Output the (x, y) coordinate of the center of the cell containing the given text.  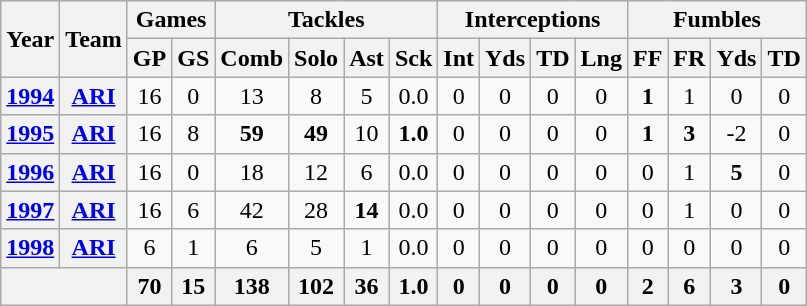
1998 (30, 248)
12 (316, 172)
Year (30, 39)
59 (252, 134)
13 (252, 96)
138 (252, 286)
FF (647, 58)
Ast (367, 58)
1995 (30, 134)
2 (647, 286)
18 (252, 172)
Games (170, 20)
1994 (30, 96)
Sck (413, 58)
FR (690, 58)
49 (316, 134)
GS (194, 58)
70 (149, 286)
-2 (736, 134)
Comb (252, 58)
15 (194, 286)
Interceptions (533, 20)
102 (316, 286)
42 (252, 210)
Solo (316, 58)
36 (367, 286)
Fumbles (716, 20)
GP (149, 58)
Int (459, 58)
Team (94, 39)
14 (367, 210)
Lng (601, 58)
1996 (30, 172)
Tackles (326, 20)
1997 (30, 210)
28 (316, 210)
10 (367, 134)
